For the text-containing cell, return its midpoint in (X, Y) coordinate format. 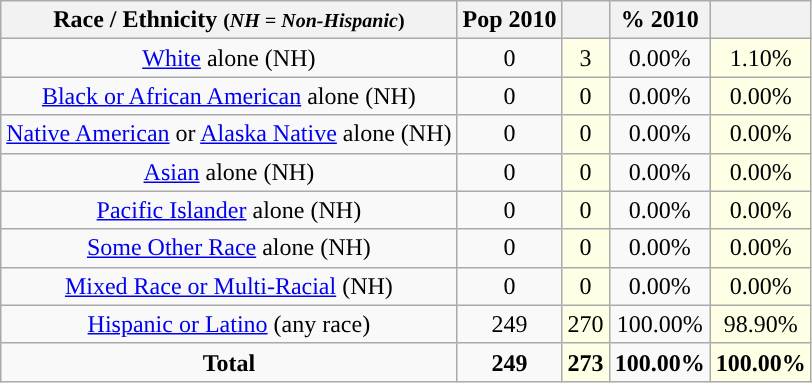
270 (586, 324)
Some Other Race alone (NH) (229, 248)
Race / Ethnicity (NH = Non-Hispanic) (229, 20)
Black or African American alone (NH) (229, 96)
Pacific Islander alone (NH) (229, 210)
3 (586, 58)
Asian alone (NH) (229, 172)
273 (586, 362)
Pop 2010 (510, 20)
Total (229, 362)
Mixed Race or Multi-Racial (NH) (229, 286)
White alone (NH) (229, 58)
98.90% (760, 324)
Native American or Alaska Native alone (NH) (229, 134)
1.10% (760, 58)
% 2010 (660, 20)
Hispanic or Latino (any race) (229, 324)
